Scan for the cell matching the given text and deliver its (x, y) coordinate at center. 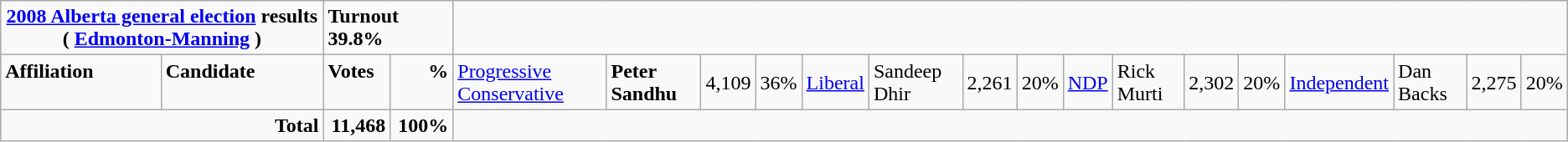
Liberal (835, 82)
Independent (1339, 82)
Peter Sandhu (653, 82)
Progressive Conservative (529, 82)
Turnout 39.8% (389, 28)
36% (779, 82)
2,302 (1211, 82)
2008 Alberta general election results ( Edmonton-Manning ) (162, 28)
Sandeep Dhir (916, 82)
NDP (1087, 82)
Total (162, 125)
11,468 (357, 125)
Votes (357, 82)
4,109 (729, 82)
% (422, 82)
2,261 (990, 82)
Affiliation (80, 82)
Dan Backs (1431, 82)
100% (422, 125)
Rick Murti (1148, 82)
Candidate (242, 82)
2,275 (1494, 82)
